Return the (X, Y) coordinate for the center point of the cell that contains the specified text.  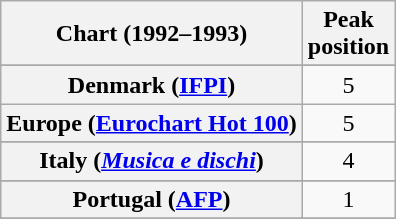
Denmark (IFPI) (152, 85)
Chart (1992–1993) (152, 34)
4 (348, 161)
Europe (Eurochart Hot 100) (152, 123)
Peakposition (348, 34)
Italy (Musica e dischi) (152, 161)
Portugal (AFP) (152, 199)
1 (348, 199)
